Capture the cell that displays the provided text and extract its [X, Y] central coordinate. 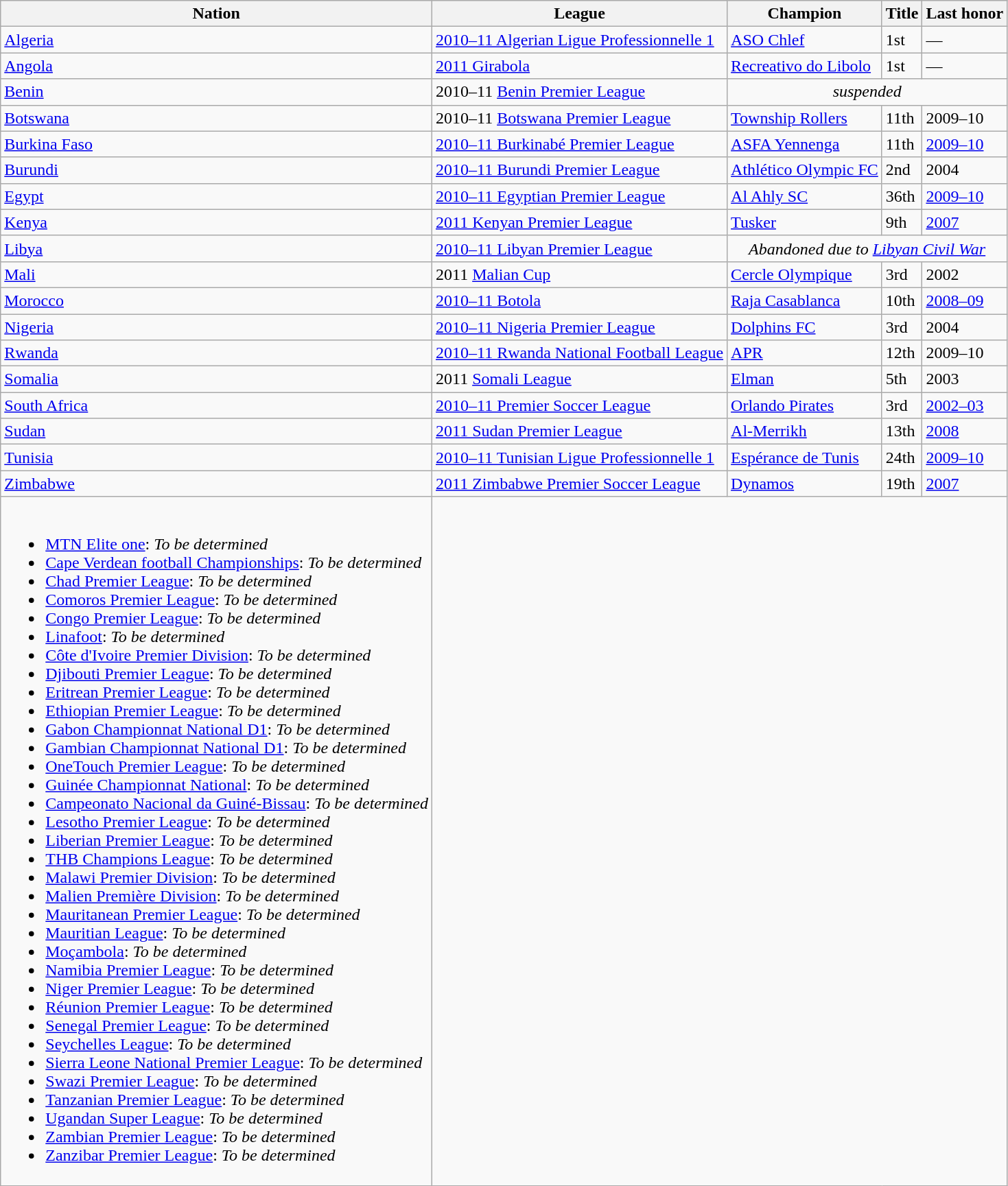
suspended [867, 92]
10th [902, 300]
2010–11 Libyan Premier League [580, 248]
Nation [217, 14]
Abandoned due to Libyan Civil War [867, 248]
ASFA Yennenga [805, 144]
Botswana [217, 118]
2010–11 Nigeria Premier League [580, 327]
South Africa [217, 405]
13th [902, 431]
2008 [965, 431]
36th [902, 196]
2010–11 Botswana Premier League [580, 118]
Nigeria [217, 327]
ASO Chlef [805, 40]
Orlando Pirates [805, 405]
Cercle Olympique [805, 274]
2010–11 Premier Soccer League [580, 405]
12th [902, 353]
2003 [965, 379]
Libya [217, 248]
Tusker [805, 222]
Dolphins FC [805, 327]
Al-Merrikh [805, 431]
Angola [217, 66]
Sudan [217, 431]
Dynamos [805, 484]
2010–11 Algerian Ligue Professionnelle 1 [580, 40]
Egypt [217, 196]
Recreativo do Libolo [805, 66]
Burkina Faso [217, 144]
2010–11 Burkinabé Premier League [580, 144]
2010–11 Benin Premier League [580, 92]
2011 Girabola [580, 66]
Algeria [217, 40]
2010–11 Botola [580, 300]
APR [805, 353]
2010–11 Egyptian Premier League [580, 196]
2011 Sudan Premier League [580, 431]
Champion [805, 14]
2011 Malian Cup [580, 274]
Township Rollers [805, 118]
2010–11 Rwanda National Football League [580, 353]
Last honor [965, 14]
2002–03 [965, 405]
2008–09 [965, 300]
Somalia [217, 379]
9th [902, 222]
Tunisia [217, 458]
2002 [965, 274]
Elman [805, 379]
24th [902, 458]
Al Ahly SC [805, 196]
2010–11 Burundi Premier League [580, 170]
League [580, 14]
Mali [217, 274]
2nd [902, 170]
2011 Kenyan Premier League [580, 222]
Rwanda [217, 353]
2010–11 Tunisian Ligue Professionnelle 1 [580, 458]
Raja Casablanca [805, 300]
2011 Somali League [580, 379]
Burundi [217, 170]
Espérance de Tunis [805, 458]
Benin [217, 92]
5th [902, 379]
Zimbabwe [217, 484]
Kenya [217, 222]
2011 Zimbabwe Premier Soccer League [580, 484]
Athlético Olympic FC [805, 170]
Morocco [217, 300]
Title [902, 14]
19th [902, 484]
